Find where the given text appears and provide that cell's center as [X, Y] coordinate. 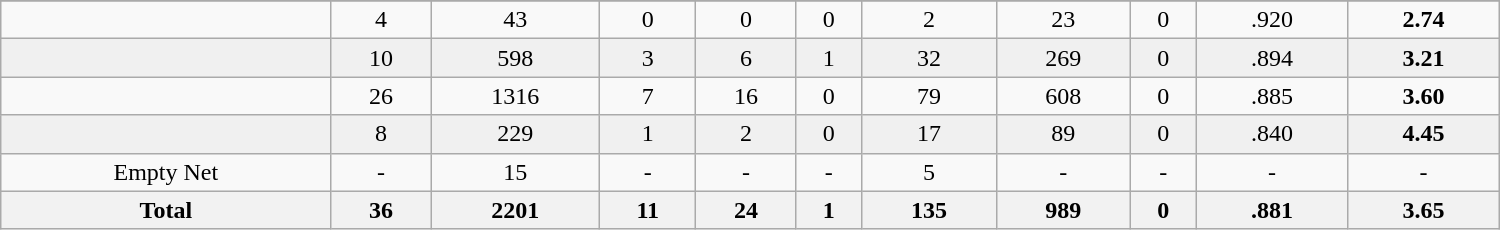
5 [929, 172]
2.74 [1424, 20]
3.21 [1424, 58]
11 [648, 210]
6 [746, 58]
.920 [1272, 20]
8 [381, 134]
36 [381, 210]
24 [746, 210]
Empty Net [166, 172]
4 [381, 20]
26 [381, 96]
4.45 [1424, 134]
.894 [1272, 58]
598 [516, 58]
.840 [1272, 134]
10 [381, 58]
17 [929, 134]
79 [929, 96]
23 [1063, 20]
Total [166, 210]
269 [1063, 58]
135 [929, 210]
16 [746, 96]
89 [1063, 134]
7 [648, 96]
15 [516, 172]
.881 [1272, 210]
3.65 [1424, 210]
2201 [516, 210]
.885 [1272, 96]
229 [516, 134]
1316 [516, 96]
989 [1063, 210]
3.60 [1424, 96]
608 [1063, 96]
3 [648, 58]
32 [929, 58]
43 [516, 20]
